Detect which cell encompasses the target text, then output its (x, y) center coordinate. 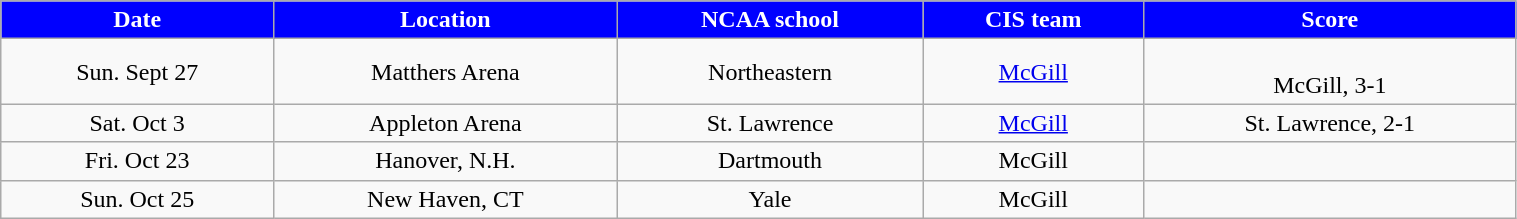
Score (1330, 20)
Sat. Oct 3 (138, 123)
Location (446, 20)
Date (138, 20)
St. Lawrence, 2-1 (1330, 123)
NCAA school (770, 20)
McGill, 3-1 (1330, 72)
Hanover, N.H. (446, 161)
Matthers Arena (446, 72)
New Haven, CT (446, 199)
Dartmouth (770, 161)
Yale (770, 199)
St. Lawrence (770, 123)
Fri. Oct 23 (138, 161)
Sun. Sept 27 (138, 72)
Northeastern (770, 72)
Sun. Oct 25 (138, 199)
Appleton Arena (446, 123)
CIS team (1034, 20)
